Search for the cell housing the specified text and yield its [X, Y] center coordinate. 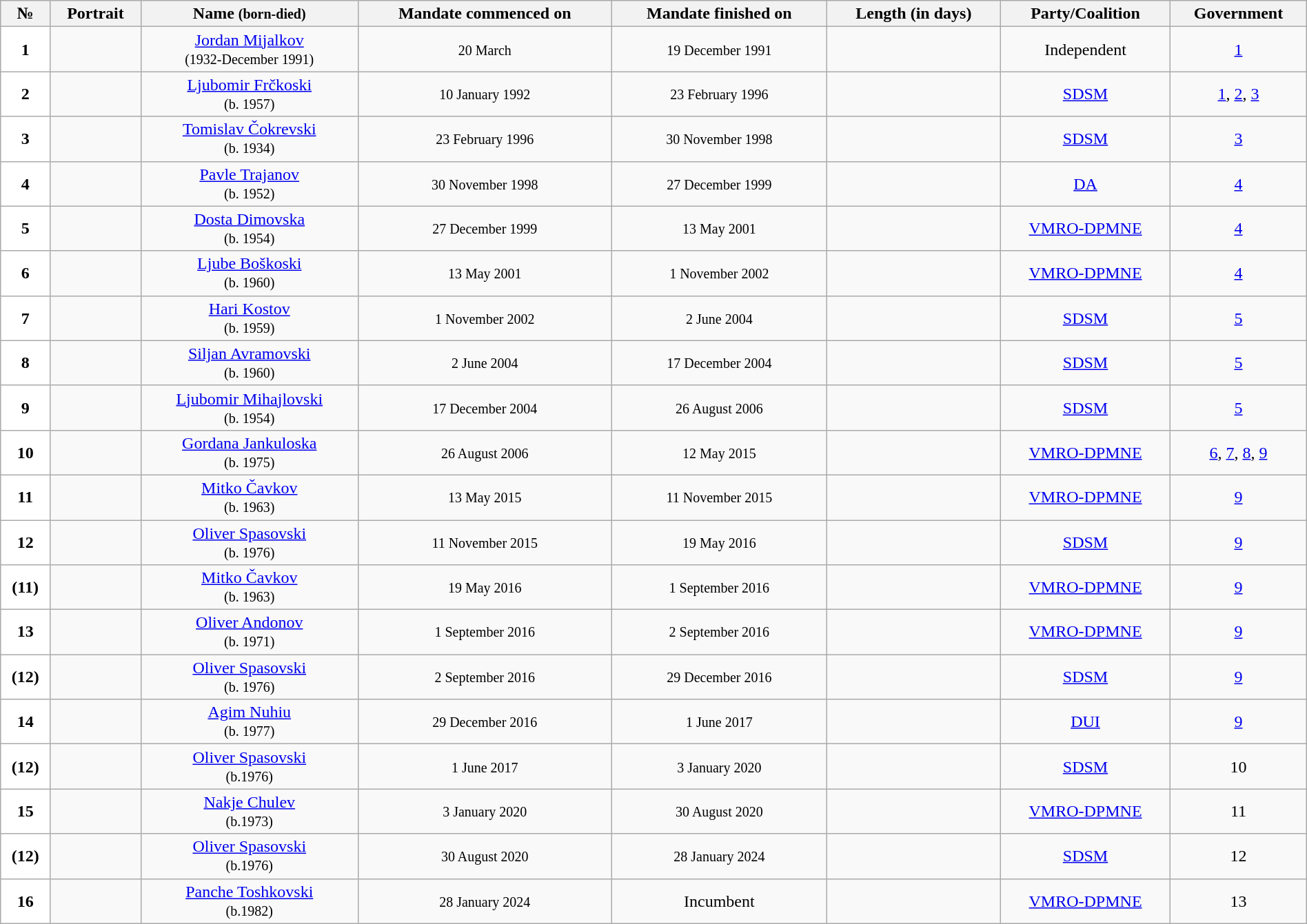
DUI [1085, 722]
8 [26, 362]
Name (born-died) [250, 14]
Government [1239, 14]
Mandate finished on [719, 14]
6 [26, 273]
Incumbent [719, 901]
Ljube Boškoski(b. 1960) [250, 273]
Nakje Chulev (b.1973) [250, 812]
10 January 1992 [485, 94]
15 [26, 812]
20 March [485, 50]
№ [26, 14]
Agim Nuhiu (b. 1977) [250, 722]
Oliver Andonov (b. 1971) [250, 633]
14 [26, 722]
Length (in days) [913, 14]
2 [26, 94]
DA [1085, 183]
Siljan Avramovski(b. 1960) [250, 362]
19 December 1991 [719, 50]
Panche Toshkovski (b.1982) [250, 901]
Ljubomir Mihajlovski(b. 1954) [250, 408]
Portrait [96, 14]
Tomislav Čokrevski(b. 1934) [250, 139]
Gordana Jankuloska (b. 1975) [250, 452]
7 [26, 318]
Jordan Mijalkov(1932-December 1991) [250, 50]
Independent [1085, 50]
12 May 2015 [719, 452]
(11) [26, 587]
Dosta Dimovska(b. 1954) [250, 229]
Pavle Trajanov(b. 1952) [250, 183]
6, 7, 8, 9 [1239, 452]
Hari Kostov(b. 1959) [250, 318]
13 May 2015 [485, 497]
Party/Coalition [1085, 14]
Mandate commenced on [485, 14]
16 [26, 901]
1, 2, 3 [1239, 94]
Ljubomir Frčkoski(b. 1957) [250, 94]
